Extract the [X, Y] coordinate from the center of the cell holding the provided text.  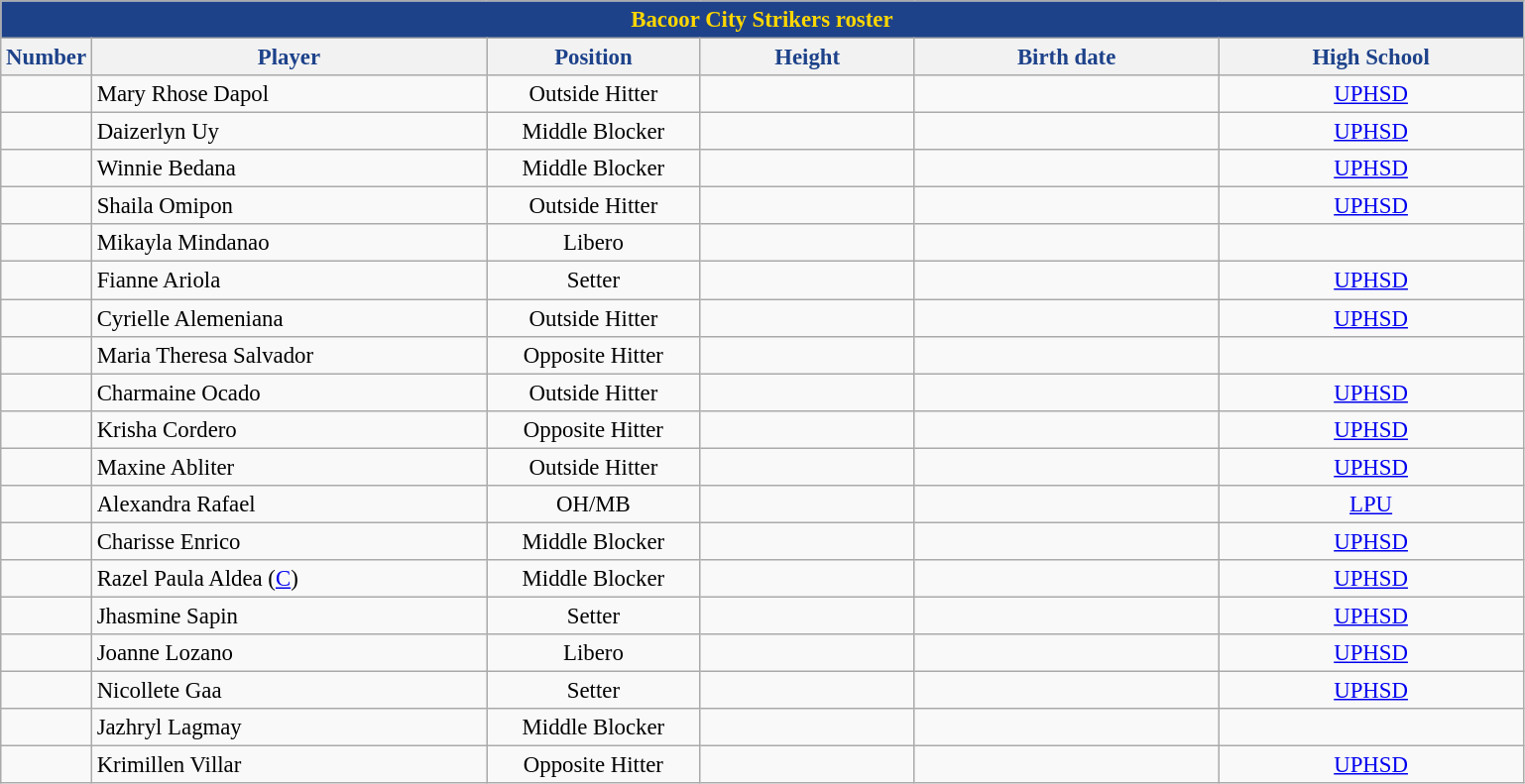
OH/MB [594, 504]
Bacoor City Strikers roster [762, 20]
Player [289, 57]
Maxine Abliter [289, 467]
Maria Theresa Salvador [289, 355]
Winnie Bedana [289, 168]
Mikayla Mindanao [289, 243]
Charisse Enrico [289, 541]
Krimillen Villar [289, 765]
Height [807, 57]
Cyrielle Alemeniana [289, 318]
Jhasmine Sapin [289, 616]
Joanne Lozano [289, 653]
Fianne Ariola [289, 280]
Krisha Cordero [289, 429]
Mary Rhose Dapol [289, 94]
Position [594, 57]
High School [1370, 57]
LPU [1370, 504]
Birth date [1067, 57]
Alexandra Rafael [289, 504]
Shaila Omipon [289, 206]
Razel Paula Aldea (C) [289, 579]
Number [47, 57]
Charmaine Ocado [289, 392]
Nicollete Gaa [289, 691]
Jazhryl Lagmay [289, 728]
Daizerlyn Uy [289, 132]
